Find where the given text appears and provide that cell's center as (X, Y) coordinate. 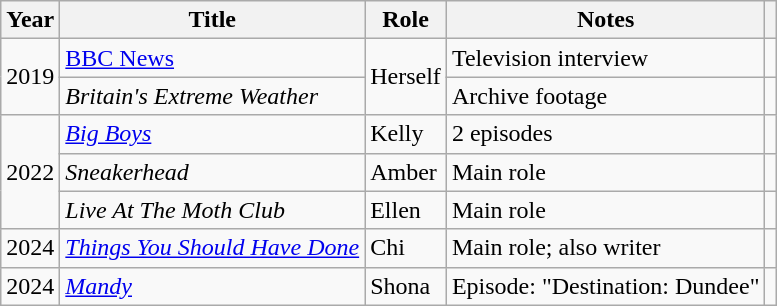
Herself (406, 77)
Big Boys (212, 134)
Britain's Extreme Weather (212, 96)
Title (212, 20)
Kelly (406, 134)
Role (406, 20)
Chi (406, 248)
Shona (406, 286)
BBC News (212, 58)
Amber (406, 172)
Main role; also writer (606, 248)
2022 (30, 172)
Archive footage (606, 96)
2019 (30, 77)
Television interview (606, 58)
Ellen (406, 210)
Notes (606, 20)
Sneakerhead (212, 172)
Year (30, 20)
Things You Should Have Done (212, 248)
Live At The Moth Club (212, 210)
2 episodes (606, 134)
Mandy (212, 286)
Episode: "Destination: Dundee" (606, 286)
